Determine the (x, y) coordinate at the center of the cell enclosing the given text.  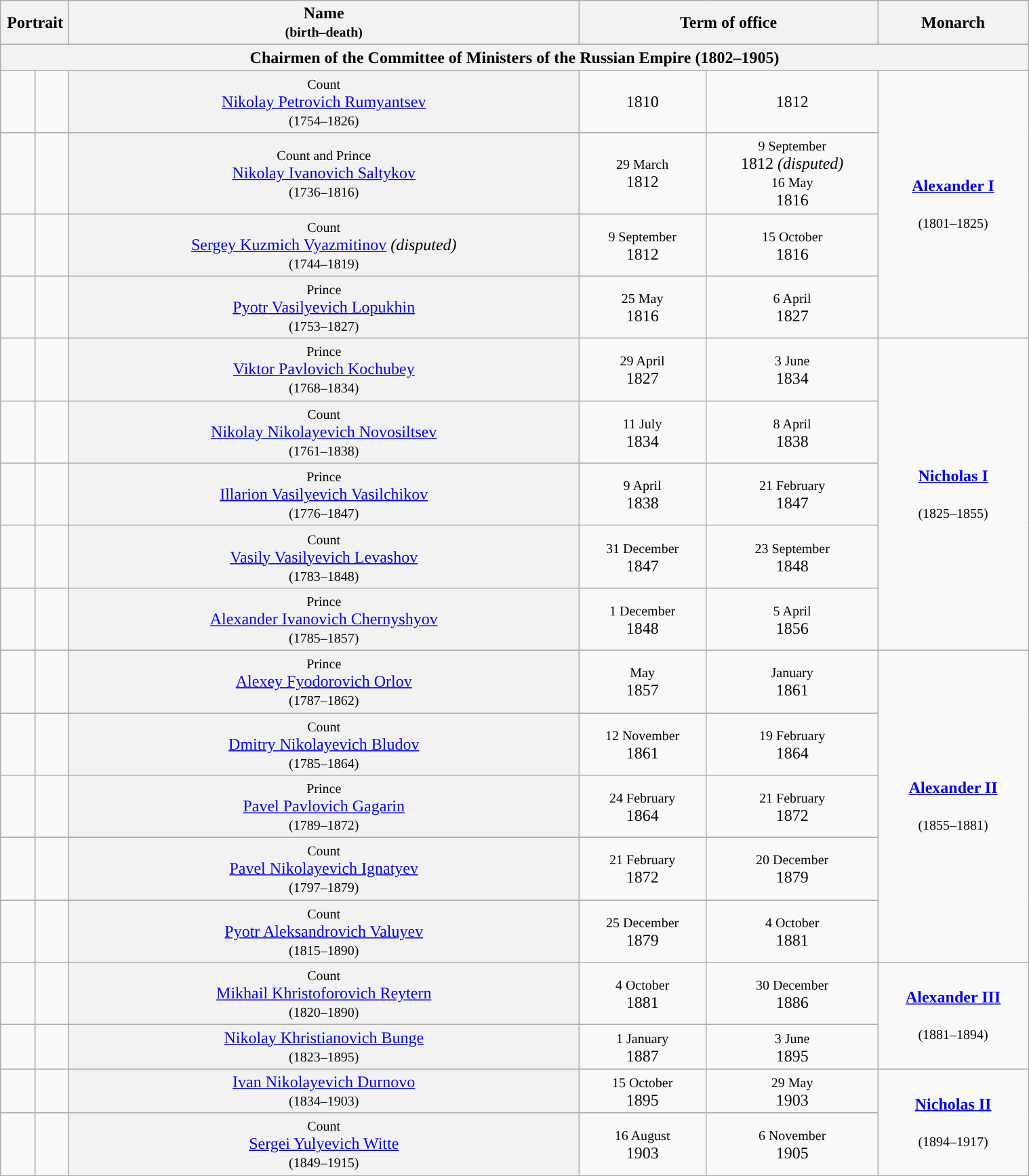
PrinceAlexey Fyodorovich Orlov(1787–1862) (324, 681)
16 August1903 (643, 1144)
29 April1827 (643, 369)
3 June1895 (792, 1047)
3 June1834 (792, 369)
Portrait (35, 23)
24 February1864 (643, 807)
Chairmen of the Committee of Ministers of the Russian Empire (1802–1905) (514, 58)
PrincePavel Pavlovich Gagarin(1789–1872) (324, 807)
5 April1856 (792, 619)
12 November1861 (643, 744)
Nicholas II(1894–1917) (953, 1122)
Name(birth–death) (324, 23)
21 February1847 (792, 494)
8 April1838 (792, 432)
CountVasily Vasilyevich Levashov(1783–1848) (324, 556)
15 October1816 (792, 245)
Monarch (953, 23)
PrinceViktor Pavlovich Kochubey(1768–1834) (324, 369)
30 December1886 (792, 994)
CountSergei Yulyevich Witte(1849–1915) (324, 1144)
11 July1834 (643, 432)
9 September1812 (disputed)16 May1816 (792, 174)
Alexander III(1881–1894) (953, 1015)
May1857 (643, 681)
1 December1848 (643, 619)
15 October1895 (643, 1091)
January1861 (792, 681)
6 April1827 (792, 307)
25 December1879 (643, 931)
Nicholas I(1825–1855) (953, 494)
1810 (643, 102)
20 December1879 (792, 869)
25 May1816 (643, 307)
31 December1847 (643, 556)
Count and PrinceNikolay Ivanovich Saltykov(1736–1816) (324, 174)
23 September1848 (792, 556)
CountNikolay Nikolayevich Novosiltsev(1761–1838) (324, 432)
Alexander II(1855–1881) (953, 806)
CountPavel Nikolayevich Ignatyev(1797–1879) (324, 869)
29 May1903 (792, 1091)
PrincePyotr Vasilyevich Lopukhin(1753–1827) (324, 307)
PrinceIllarion Vasilyevich Vasilchikov(1776–1847) (324, 494)
6 November1905 (792, 1144)
CountSergey Kuzmich Vyazmitinov (disputed)(1744–1819) (324, 245)
1 January1887 (643, 1047)
1812 (792, 102)
9 April1838 (643, 494)
CountPyotr Aleksandrovich Valuyev(1815–1890) (324, 931)
PrinceAlexander Ivanovich Chernyshyov(1785–1857) (324, 619)
Term of office (729, 23)
CountDmitry Nikolayevich Bludov(1785–1864) (324, 744)
9 September1812 (643, 245)
29 March1812 (643, 174)
CountMikhail Khristoforovich Reytern(1820–1890) (324, 994)
CountNikolay Petrovich Rumyantsev(1754–1826) (324, 102)
19 February1864 (792, 744)
Nikolay Khristianovich Bunge(1823–1895) (324, 1047)
Alexander I(1801–1825) (953, 205)
Ivan Nikolayevich Durnovo(1834–1903) (324, 1091)
